Search for the cell housing the specified text and yield its [x, y] center coordinate. 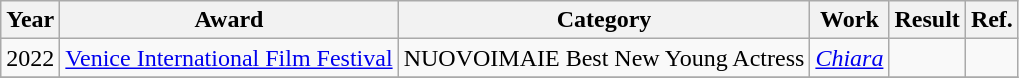
Result [927, 20]
Venice International Film Festival [229, 58]
NUOVOIMAIE Best New Young Actress [604, 58]
Work [850, 20]
Ref. [992, 20]
Category [604, 20]
Year [30, 20]
2022 [30, 58]
Chiara [850, 58]
Award [229, 20]
